Locate the cell with the specified text and output its [X, Y] center coordinate. 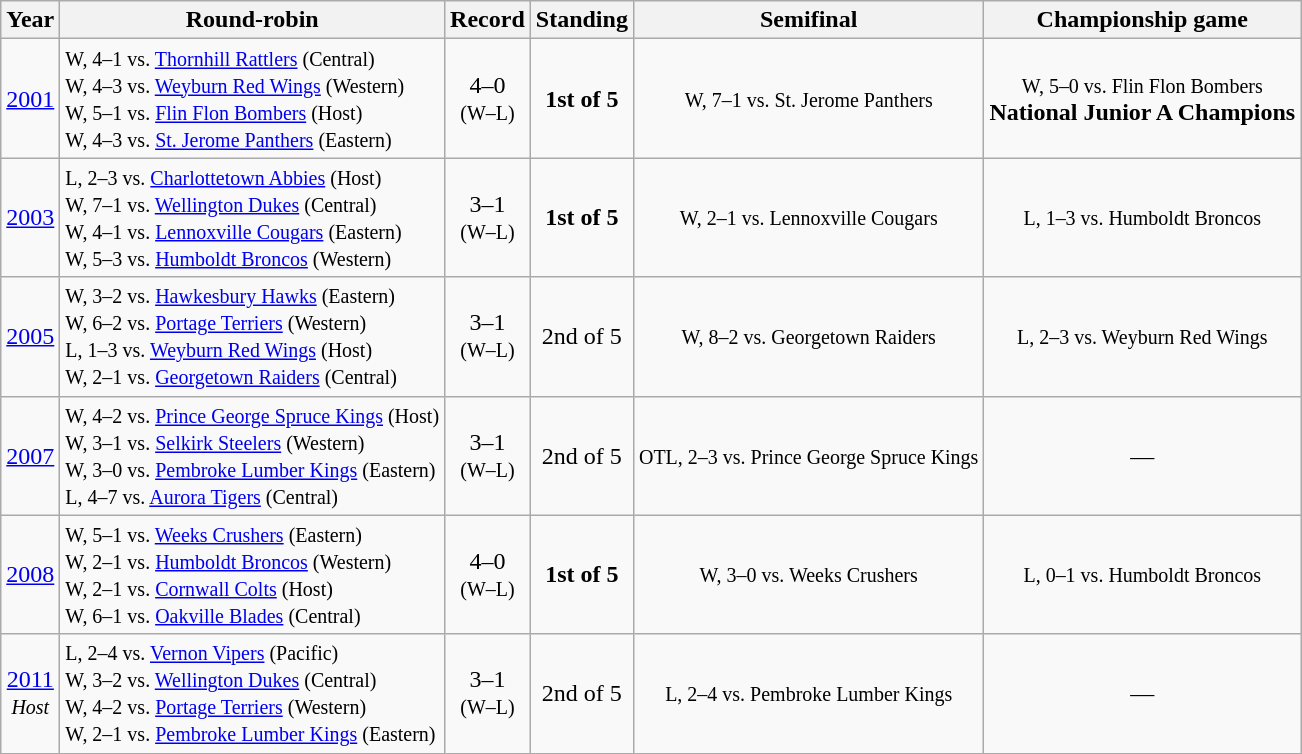
W, 7–1 vs. St. Jerome Panthers [808, 98]
Standing [582, 20]
Year [30, 20]
2005 [30, 336]
W, 3–0 vs. Weeks Crushers [808, 574]
W, 3–2 vs. Hawkesbury Hawks (Eastern)W, 6–2 vs. Portage Terriers (Western)L, 1–3 vs. Weyburn Red Wings (Host)W, 2–1 vs. Georgetown Raiders (Central) [252, 336]
L, 2–4 vs. Pembroke Lumber Kings [808, 694]
Championship game [1142, 20]
W, 5–1 vs. Weeks Crushers (Eastern)W, 2–1 vs. Humboldt Broncos (Western)W, 2–1 vs. Cornwall Colts (Host)W, 6–1 vs. Oakville Blades (Central) [252, 574]
2001 [30, 98]
W, 2–1 vs. Lennoxville Cougars [808, 218]
L, 1–3 vs. Humboldt Broncos [1142, 218]
L, 0–1 vs. Humboldt Broncos [1142, 574]
2007 [30, 456]
OTL, 2–3 vs. Prince George Spruce Kings [808, 456]
Round-robin [252, 20]
Semifinal [808, 20]
Record [488, 20]
2011Host [30, 694]
2003 [30, 218]
W, 5–0 vs. Flin Flon BombersNational Junior A Champions [1142, 98]
2008 [30, 574]
W, 8–2 vs. Georgetown Raiders [808, 336]
L, 2–3 vs. Weyburn Red Wings [1142, 336]
